Return the (x, y) coordinate for the center point of the cell that contains the specified text.  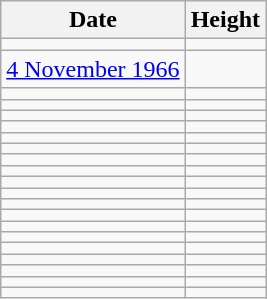
Height (225, 20)
Date (93, 20)
4 November 1966 (93, 69)
